Provide the (X, Y) coordinate of the cell's center where the given text is located.  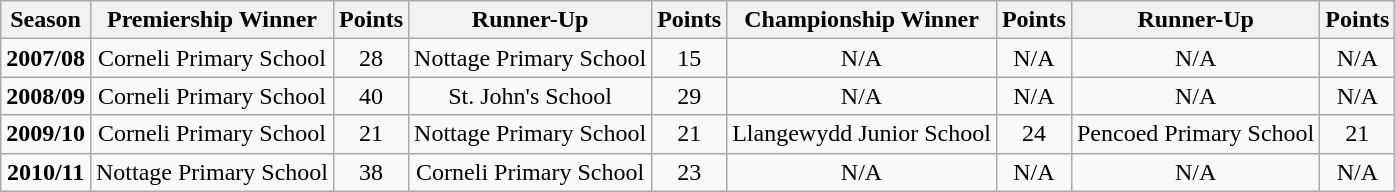
Championship Winner (862, 20)
40 (372, 96)
38 (372, 172)
Llangewydd Junior School (862, 134)
2008/09 (46, 96)
28 (372, 58)
St. John's School (530, 96)
2010/11 (46, 172)
24 (1034, 134)
15 (690, 58)
2009/10 (46, 134)
Pencoed Primary School (1195, 134)
23 (690, 172)
2007/08 (46, 58)
Premiership Winner (212, 20)
29 (690, 96)
Season (46, 20)
